Find where the given text appears and provide that cell's center as (X, Y) coordinate. 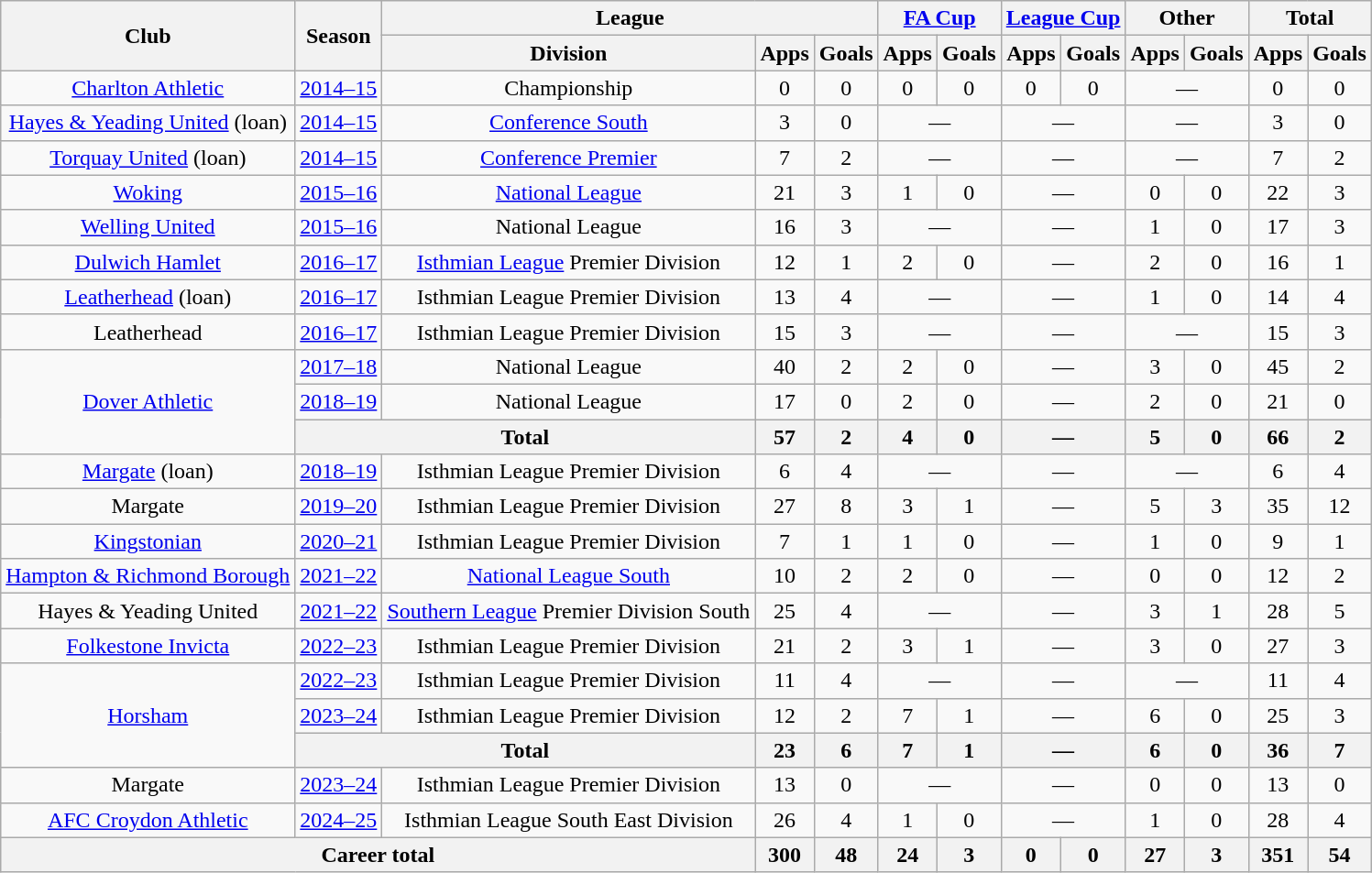
Welling United (148, 227)
Charlton Athletic (148, 88)
AFC Croydon Athletic (148, 820)
Margate (loan) (148, 472)
Championship (568, 88)
Season (339, 36)
Isthmian League South East Division (568, 820)
36 (1278, 750)
Horsham (148, 715)
Club (148, 36)
48 (846, 855)
8 (846, 507)
24 (907, 855)
57 (785, 437)
9 (1278, 541)
54 (1340, 855)
35 (1278, 507)
14 (1278, 297)
23 (785, 750)
Kingstonian (148, 541)
40 (785, 366)
League (631, 18)
26 (785, 820)
Southern League Premier Division South (568, 611)
Hayes & Yeading United (loan) (148, 123)
2024–25 (339, 820)
2019–20 (339, 507)
Dover Athletic (148, 401)
Career total (378, 855)
League Cup (1063, 18)
10 (785, 576)
351 (1278, 855)
Hayes & Yeading United (148, 611)
National League South (568, 576)
Folkestone Invicta (148, 646)
Conference South (568, 123)
Hampton & Richmond Borough (148, 576)
2020–21 (339, 541)
300 (785, 855)
Woking (148, 192)
22 (1278, 192)
FA Cup (939, 18)
2017–18 (339, 366)
Leatherhead (148, 332)
66 (1278, 437)
Other (1187, 18)
Conference Premier (568, 158)
Torquay United (loan) (148, 158)
45 (1278, 366)
Leatherhead (loan) (148, 297)
Dulwich Hamlet (148, 262)
Division (568, 53)
